Provide the (X, Y) coordinate of the cell's center where the given text is located.  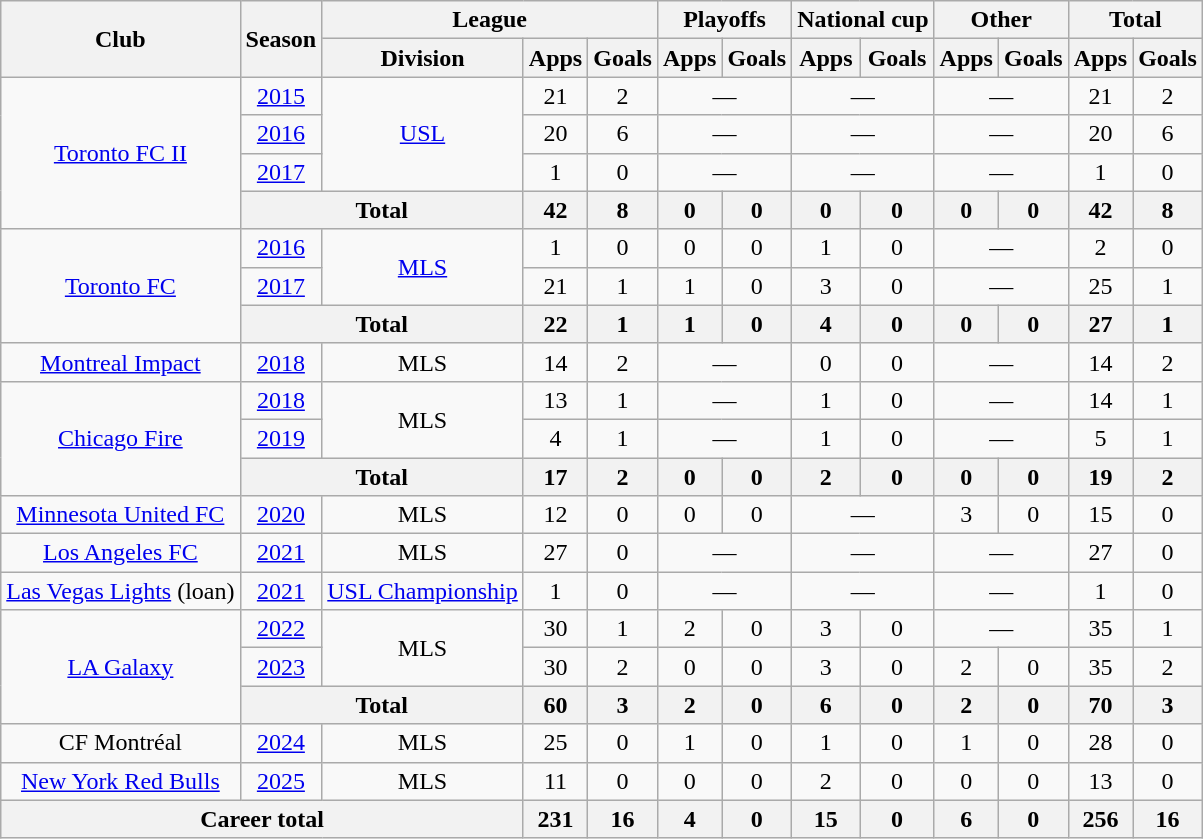
USL Championship (423, 591)
New York Red Bulls (120, 781)
Los Angeles FC (120, 553)
28 (1100, 743)
Toronto FC II (120, 153)
12 (555, 515)
Las Vegas Lights (loan) (120, 591)
60 (555, 705)
19 (1100, 477)
2024 (281, 743)
2019 (281, 438)
Other (1001, 20)
11 (555, 781)
22 (555, 324)
USL (423, 134)
231 (555, 819)
2025 (281, 781)
Career total (262, 819)
League (490, 20)
5 (1100, 438)
256 (1100, 819)
Chicago Fire (120, 438)
Division (423, 58)
2022 (281, 629)
17 (555, 477)
2020 (281, 515)
Season (281, 39)
Club (120, 39)
70 (1100, 705)
2015 (281, 96)
Montreal Impact (120, 362)
2023 (281, 667)
Minnesota United FC (120, 515)
Playoffs (724, 20)
CF Montréal (120, 743)
National cup (863, 20)
Toronto FC (120, 286)
LA Galaxy (120, 667)
